Return (x, y) of the center of cell containing provided text 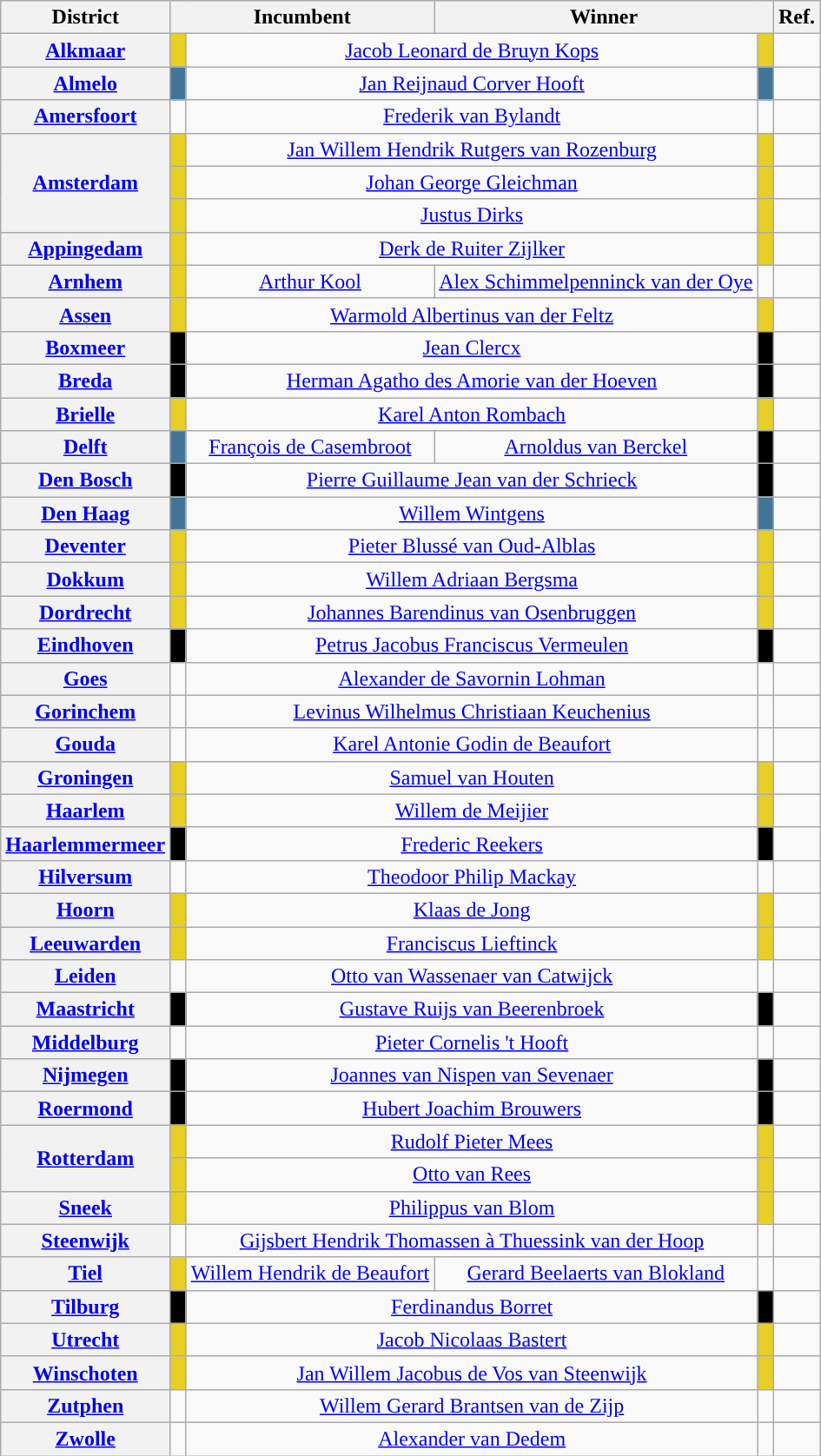
Karel Antonie Godin de Beaufort (472, 745)
Delft (85, 447)
Appingedam (85, 248)
Pierre Guillaume Jean van der Schrieck (472, 480)
Jean Clercx (472, 347)
Levinus Wilhelmus Christiaan Keuchenius (472, 711)
Arthur Kool (309, 281)
Jan Reijnaud Corver Hooft (472, 83)
Haarlem (85, 811)
Jan Willem Jacobus de Vos van Steenwijk (472, 1373)
Johan George Gleichman (472, 182)
Otto van Rees (472, 1175)
Alexander van Dedem (472, 1439)
Willem Gerard Brantsen van de Zijp (472, 1406)
Samuel van Houten (472, 778)
Jan Willem Hendrik Rutgers van Rozenburg (472, 149)
Amersfoort (85, 116)
Theodoor Philip Mackay (472, 877)
Middelburg (85, 1042)
Haarlemmermeer (85, 844)
Philippus van Blom (472, 1208)
Deventer (85, 546)
Gustave Ruijs van Beerenbroek (472, 1009)
Rudolf Pieter Mees (472, 1142)
Rotterdam (85, 1158)
Petrus Jacobus Franciscus Vermeulen (472, 645)
Steenwijk (85, 1241)
Johannes Barendinus van Osenbruggen (472, 612)
Zwolle (85, 1439)
Arnoldus van Berckel (596, 447)
Dordrecht (85, 612)
Goes (85, 678)
Otto van Wassenaer van Catwijck (472, 976)
Tilburg (85, 1307)
Boxmeer (85, 347)
Winschoten (85, 1373)
Incumbent (302, 17)
Roermond (85, 1109)
Hilversum (85, 877)
Groningen (85, 778)
Zutphen (85, 1406)
Gorinchem (85, 711)
Gijsbert Hendrik Thomassen à Thuessink van der Hoop (472, 1241)
Willem de Meijier (472, 811)
Den Haag (85, 513)
Arnhem (85, 281)
Willem Hendrik de Beaufort (309, 1274)
Alexander de Savornin Lohman (472, 678)
Joannes van Nispen van Sevenaer (472, 1075)
Derk de Ruiter Zijlker (472, 248)
Jacob Nicolaas Bastert (472, 1340)
Almelo (85, 83)
Herman Agatho des Amorie van der Hoeven (472, 381)
Leiden (85, 976)
Gouda (85, 745)
Warmold Albertinus van der Feltz (472, 314)
Assen (85, 314)
Nijmegen (85, 1075)
Alkmaar (85, 50)
Ref. (796, 17)
Hubert Joachim Brouwers (472, 1109)
Willem Wintgens (472, 513)
Utrecht (85, 1340)
Hoorn (85, 910)
Leeuwarden (85, 943)
Pieter Blussé van Oud-Alblas (472, 546)
Alex Schimmelpenninck van der Oye (596, 281)
Tiel (85, 1274)
Breda (85, 381)
Klaas de Jong (472, 910)
Willem Adriaan Bergsma (472, 579)
Frederic Reekers (472, 844)
Jacob Leonard de Bruyn Kops (472, 50)
Justus Dirks (472, 215)
Dokkum (85, 579)
District (85, 17)
Pieter Cornelis 't Hooft (472, 1042)
Ferdinandus Borret (472, 1307)
Den Bosch (85, 480)
Franciscus Lieftinck (472, 943)
Sneek (85, 1208)
Frederik van Bylandt (472, 116)
Winner (605, 17)
Gerard Beelaerts van Blokland (596, 1274)
Brielle (85, 414)
Eindhoven (85, 645)
Maastricht (85, 1009)
Amsterdam (85, 182)
Karel Anton Rombach (472, 414)
François de Casembroot (309, 447)
